From the cell containing the given text, extract its center point as [X, Y] coordinate. 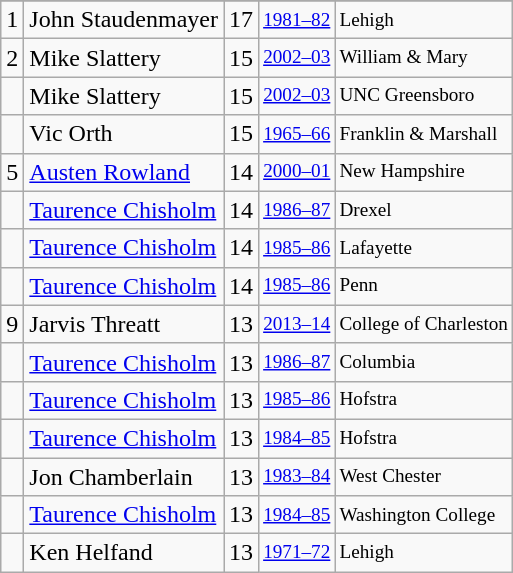
2 [12, 58]
1 [12, 20]
9 [12, 324]
William & Mary [424, 58]
1983–84 [297, 477]
Columbia [424, 362]
Austen Rowland [124, 172]
Drexel [424, 210]
Franklin & Marshall [424, 134]
5 [12, 172]
New Hampshire [424, 172]
1965–66 [297, 134]
Vic Orth [124, 134]
John Staudenmayer [124, 20]
Jarvis Threatt [124, 324]
2013–14 [297, 324]
Jon Chamberlain [124, 477]
UNC Greensboro [424, 96]
Washington College [424, 515]
College of Charleston [424, 324]
2000–01 [297, 172]
1971–72 [297, 553]
17 [242, 20]
1981–82 [297, 20]
Ken Helfand [124, 553]
Penn [424, 286]
West Chester [424, 477]
Lafayette [424, 248]
